Return the (X, Y) coordinate for the center point of the cell that contains the specified text.  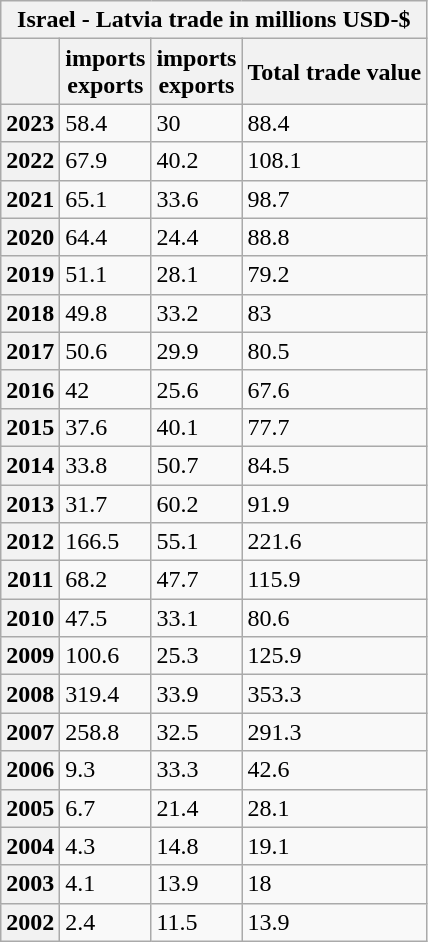
319.4 (106, 694)
Israel - Latvia trade in millions USD-$ (214, 20)
21.4 (196, 808)
2006 (30, 770)
258.8 (106, 732)
83 (334, 313)
2017 (30, 351)
50.6 (106, 351)
47.5 (106, 618)
6.7 (106, 808)
166.5 (106, 542)
221.6 (334, 542)
2018 (30, 313)
32.5 (196, 732)
11.5 (196, 922)
9.3 (106, 770)
33.9 (196, 694)
49.8 (106, 313)
14.8 (196, 846)
37.6 (106, 427)
100.6 (106, 656)
125.9 (334, 656)
25.3 (196, 656)
40.1 (196, 427)
55.1 (196, 542)
84.5 (334, 465)
42.6 (334, 770)
88.4 (334, 123)
2008 (30, 694)
2011 (30, 580)
2014 (30, 465)
4.3 (106, 846)
80.6 (334, 618)
18 (334, 884)
2012 (30, 542)
2019 (30, 275)
67.9 (106, 161)
291.3 (334, 732)
Total trade value (334, 72)
24.4 (196, 237)
98.7 (334, 199)
2009 (30, 656)
65.1 (106, 199)
2013 (30, 503)
19.1 (334, 846)
2.4 (106, 922)
88.8 (334, 237)
2010 (30, 618)
25.6 (196, 389)
108.1 (334, 161)
33.3 (196, 770)
2002 (30, 922)
115.9 (334, 580)
60.2 (196, 503)
2007 (30, 732)
50.7 (196, 465)
33.8 (106, 465)
77.7 (334, 427)
29.9 (196, 351)
2023 (30, 123)
80.5 (334, 351)
42 (106, 389)
2021 (30, 199)
2020 (30, 237)
30 (196, 123)
51.1 (106, 275)
91.9 (334, 503)
33.1 (196, 618)
33.2 (196, 313)
2022 (30, 161)
2016 (30, 389)
2015 (30, 427)
33.6 (196, 199)
2005 (30, 808)
2004 (30, 846)
67.6 (334, 389)
353.3 (334, 694)
58.4 (106, 123)
4.1 (106, 884)
68.2 (106, 580)
64.4 (106, 237)
2003 (30, 884)
40.2 (196, 161)
31.7 (106, 503)
79.2 (334, 275)
47.7 (196, 580)
